Capture the cell that displays the provided text and extract its (x, y) central coordinate. 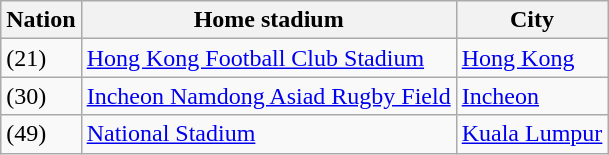
Hong Kong (532, 58)
City (532, 20)
(30) (41, 96)
Kuala Lumpur (532, 134)
Nation (41, 20)
Home stadium (268, 20)
National Stadium (268, 134)
(49) (41, 134)
Hong Kong Football Club Stadium (268, 58)
Incheon (532, 96)
Incheon Namdong Asiad Rugby Field (268, 96)
(21) (41, 58)
